Locate the cell with the specified text and output its [x, y] center coordinate. 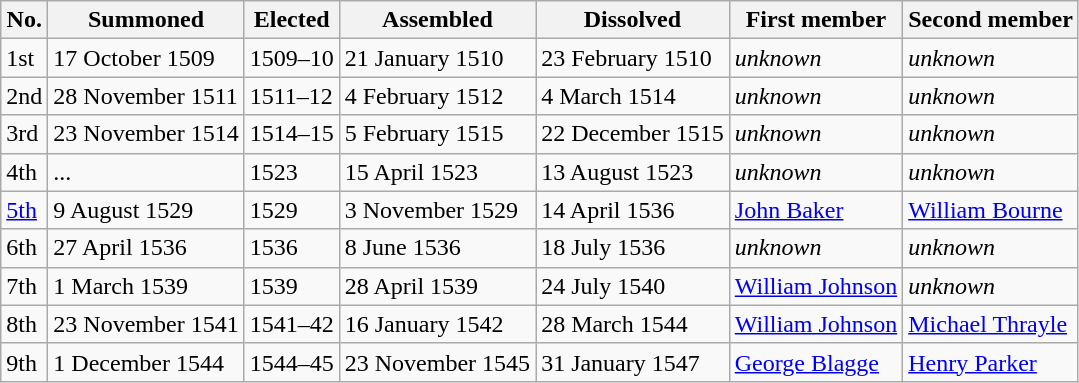
Summoned [146, 20]
1509–10 [292, 58]
Henry Parker [991, 362]
1514–15 [292, 134]
1st [24, 58]
23 November 1545 [437, 362]
3 November 1529 [437, 210]
George Blagge [816, 362]
4th [24, 172]
1539 [292, 286]
18 July 1536 [633, 248]
1529 [292, 210]
No. [24, 20]
6th [24, 248]
14 April 1536 [633, 210]
4 March 1514 [633, 96]
5 February 1515 [437, 134]
1536 [292, 248]
1 March 1539 [146, 286]
4 February 1512 [437, 96]
13 August 1523 [633, 172]
23 November 1541 [146, 324]
Second member [991, 20]
5th [24, 210]
Assembled [437, 20]
23 November 1514 [146, 134]
3rd [24, 134]
2nd [24, 96]
William Bourne [991, 210]
8 June 1536 [437, 248]
First member [816, 20]
1511–12 [292, 96]
9 August 1529 [146, 210]
31 January 1547 [633, 362]
... [146, 172]
21 January 1510 [437, 58]
1523 [292, 172]
Elected [292, 20]
16 January 1542 [437, 324]
23 February 1510 [633, 58]
24 July 1540 [633, 286]
Dissolved [633, 20]
1541–42 [292, 324]
22 December 1515 [633, 134]
7th [24, 286]
17 October 1509 [146, 58]
8th [24, 324]
1544–45 [292, 362]
9th [24, 362]
John Baker [816, 210]
15 April 1523 [437, 172]
1 December 1544 [146, 362]
28 April 1539 [437, 286]
27 April 1536 [146, 248]
28 November 1511 [146, 96]
Michael Thrayle [991, 324]
28 March 1544 [633, 324]
